Detect which cell encompasses the target text, then output its (X, Y) center coordinate. 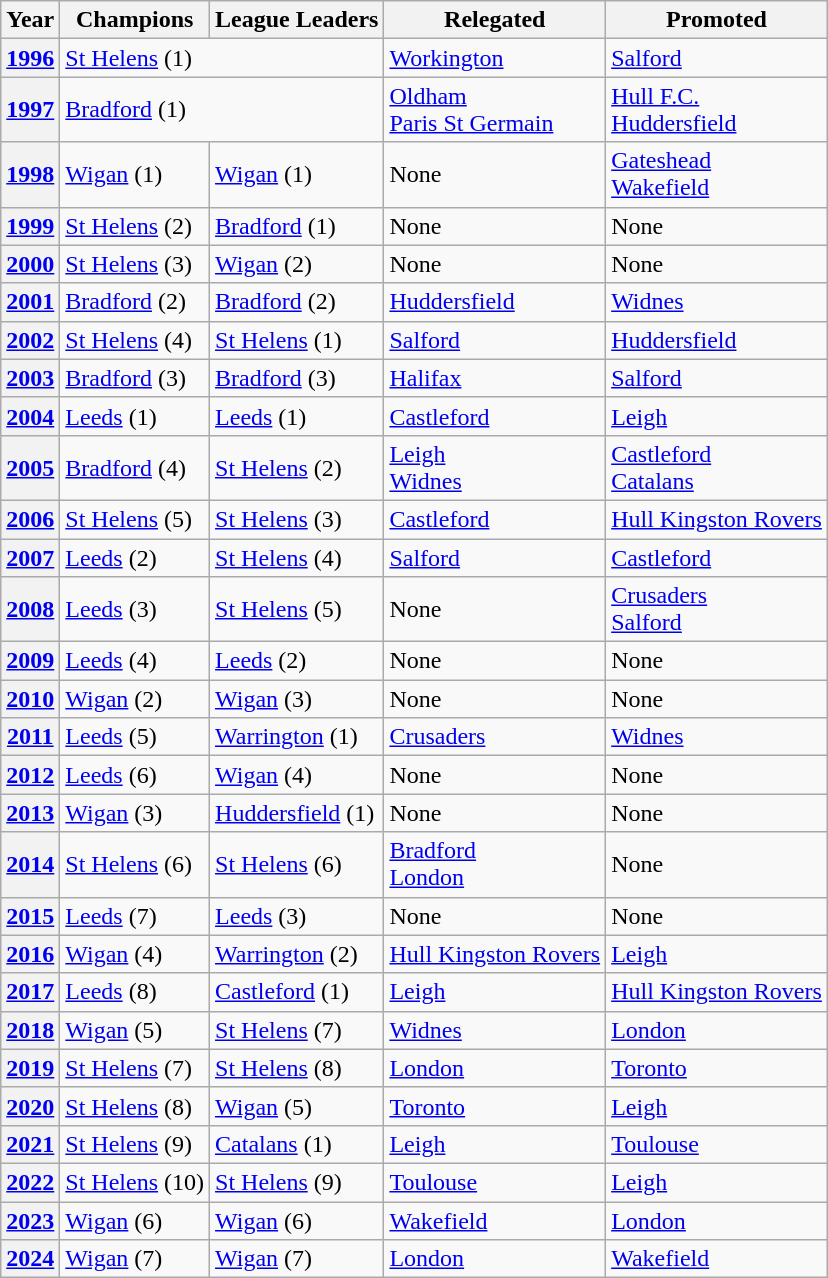
2015 (30, 916)
2013 (30, 813)
2009 (30, 661)
Year (30, 20)
2010 (30, 699)
1998 (30, 174)
League Leaders (297, 20)
Leeds (8) (135, 992)
Promoted (717, 20)
Workington (495, 58)
1996 (30, 58)
Crusaders (495, 737)
Leeds (4) (135, 661)
Crusaders Salford (717, 610)
1999 (30, 226)
St Helens (10) (135, 1182)
2006 (30, 519)
Leigh Widnes (495, 468)
2005 (30, 468)
2016 (30, 954)
Hull F.C. Huddersfield (717, 110)
2020 (30, 1106)
Leeds (7) (135, 916)
Bradford (4) (135, 468)
2014 (30, 864)
Warrington (2) (297, 954)
Castleford Catalans (717, 468)
Relegated (495, 20)
2019 (30, 1068)
2003 (30, 378)
Champions (135, 20)
Bradford London (495, 864)
2002 (30, 340)
Leeds (6) (135, 775)
2004 (30, 416)
Leeds (5) (135, 737)
2011 (30, 737)
2012 (30, 775)
Gateshead Wakefield (717, 174)
2017 (30, 992)
Warrington (1) (297, 737)
Halifax (495, 378)
2001 (30, 302)
2018 (30, 1030)
2024 (30, 1259)
2000 (30, 264)
2007 (30, 557)
2008 (30, 610)
Catalans (1) (297, 1144)
Castleford (1) (297, 992)
Oldham Paris St Germain (495, 110)
2023 (30, 1221)
2022 (30, 1182)
1997 (30, 110)
2021 (30, 1144)
Huddersfield (1) (297, 813)
